From the cell containing the given text, extract its center point as (x, y) coordinate. 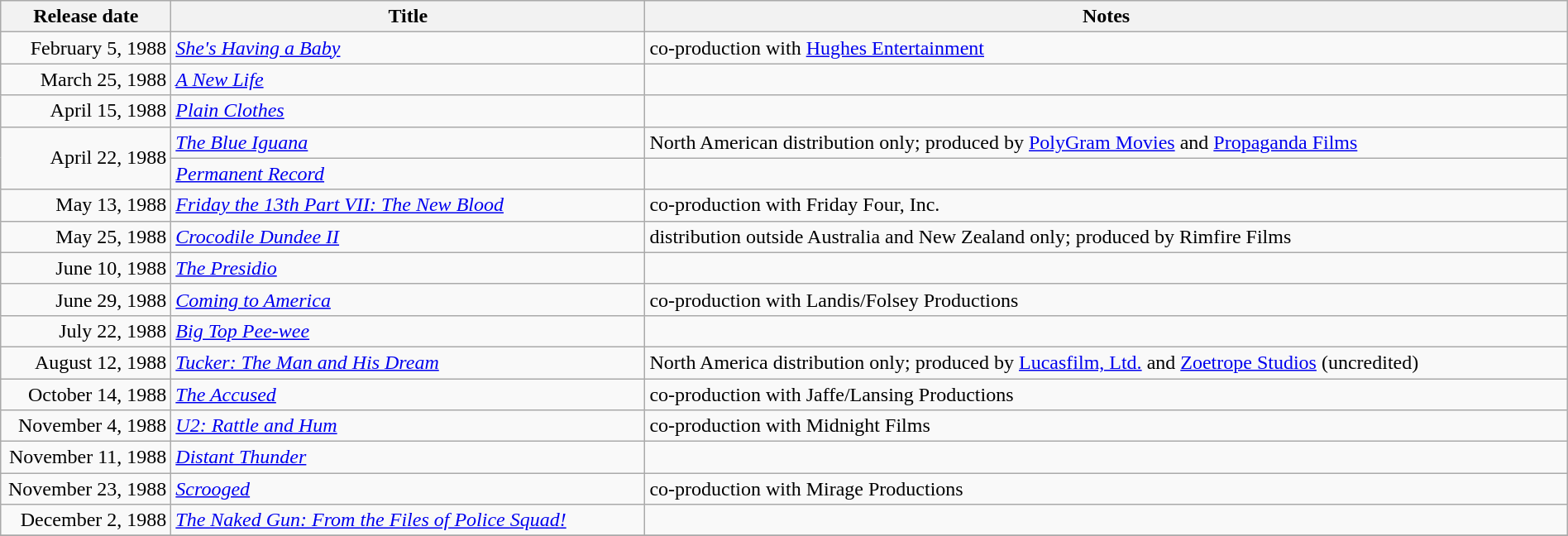
April 15, 1988 (86, 111)
co-production with Mirage Productions (1107, 489)
June 10, 1988 (86, 268)
August 12, 1988 (86, 362)
North America distribution only; produced by Lucasfilm, Ltd. and Zoetrope Studios (uncredited) (1107, 362)
distribution outside Australia and New Zealand only; produced by Rimfire Films (1107, 237)
The Presidio (409, 268)
Notes (1107, 17)
co-production with Midnight Films (1107, 426)
November 23, 1988 (86, 489)
Coming to America (409, 299)
July 22, 1988 (86, 331)
Tucker: The Man and His Dream (409, 362)
The Blue Iguana (409, 142)
June 29, 1988 (86, 299)
February 5, 1988 (86, 48)
co-production with Landis/Folsey Productions (1107, 299)
co-production with Hughes Entertainment (1107, 48)
Title (409, 17)
November 4, 1988 (86, 426)
April 22, 1988 (86, 158)
May 13, 1988 (86, 205)
Distant Thunder (409, 457)
Release date (86, 17)
Plain Clothes (409, 111)
co-production with Friday Four, Inc. (1107, 205)
U2: Rattle and Hum (409, 426)
October 14, 1988 (86, 395)
A New Life (409, 79)
Permanent Record (409, 174)
November 11, 1988 (86, 457)
March 25, 1988 (86, 79)
The Accused (409, 395)
co-production with Jaffe/Lansing Productions (1107, 395)
December 2, 1988 (86, 520)
Scrooged (409, 489)
May 25, 1988 (86, 237)
North American distribution only; produced by PolyGram Movies and Propaganda Films (1107, 142)
She's Having a Baby (409, 48)
Big Top Pee-wee (409, 331)
The Naked Gun: From the Files of Police Squad! (409, 520)
Crocodile Dundee II (409, 237)
Friday the 13th Part VII: The New Blood (409, 205)
